Capture the cell that displays the provided text and extract its [X, Y] central coordinate. 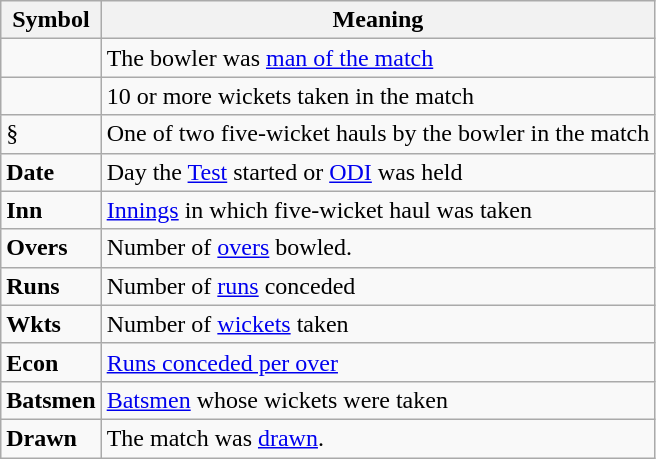
Number of wickets taken [378, 324]
One of two five-wicket hauls by the bowler in the match [378, 134]
Innings in which five-wicket haul was taken [378, 210]
Runs conceded per over [378, 362]
Drawn [51, 438]
Number of overs bowled. [378, 248]
Number of runs conceded [378, 286]
Overs [51, 248]
Inn [51, 210]
Symbol [51, 20]
The bowler was man of the match [378, 58]
The match was drawn. [378, 438]
Date [51, 172]
§ [51, 134]
Econ [51, 362]
10 or more wickets taken in the match [378, 96]
Batsmen [51, 400]
Wkts [51, 324]
Meaning [378, 20]
Batsmen whose wickets were taken [378, 400]
Day the Test started or ODI was held [378, 172]
Runs [51, 286]
